Find where the given text appears and provide that cell's center as [x, y] coordinate. 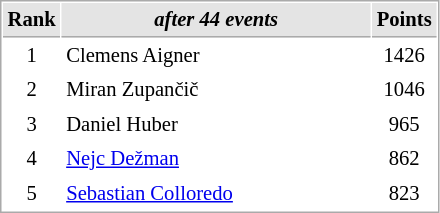
Miran Zupančič [216, 90]
5 [32, 194]
1 [32, 56]
Clemens Aigner [216, 56]
1426 [404, 56]
Sebastian Colloredo [216, 194]
965 [404, 124]
Points [404, 20]
2 [32, 90]
Daniel Huber [216, 124]
Rank [32, 20]
4 [32, 158]
1046 [404, 90]
823 [404, 194]
3 [32, 124]
after 44 events [216, 20]
862 [404, 158]
Nejc Dežman [216, 158]
